Determine the (X, Y) coordinate at the center of the cell enclosing the given text.  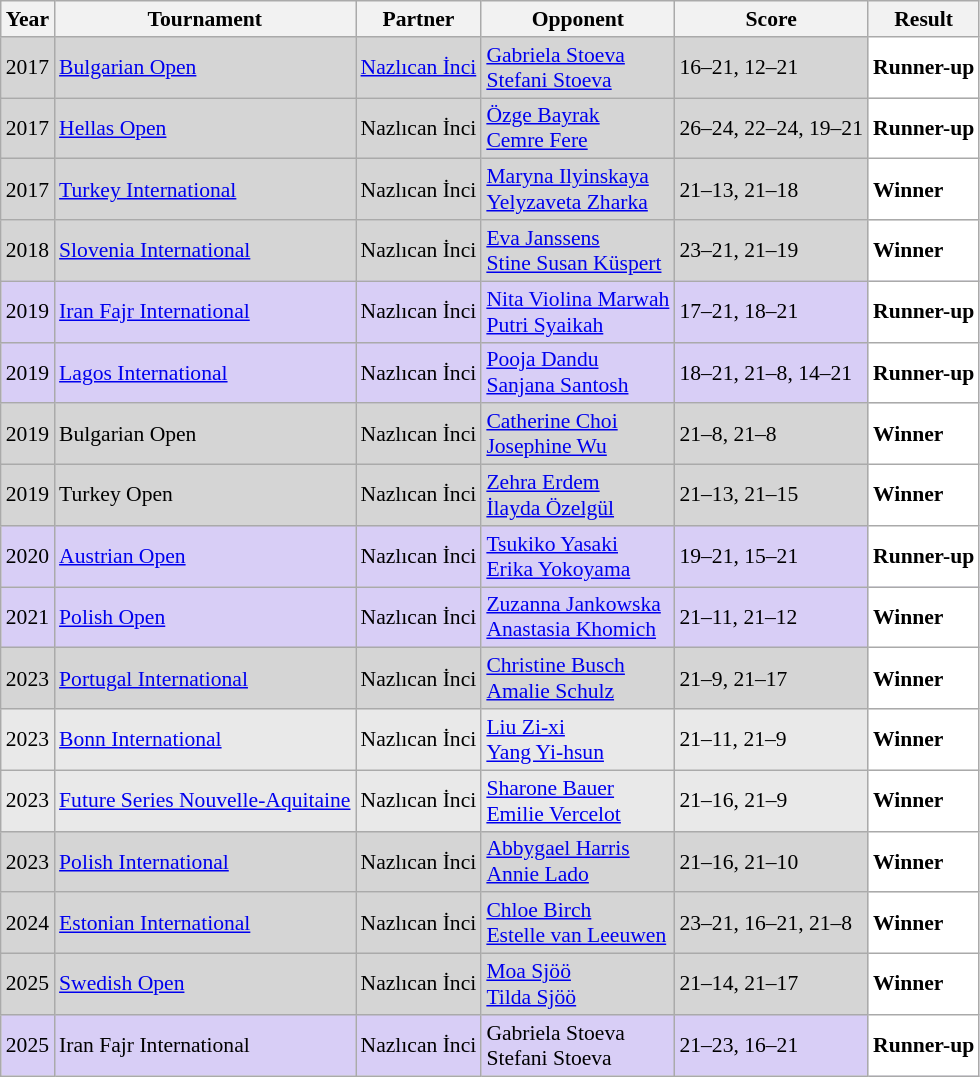
Lagos International (204, 372)
Maryna Ilyinskaya Yelyzaveta Zharka (578, 190)
Özge Bayrak Cemre Fere (578, 128)
Partner (419, 19)
21–23, 16–21 (771, 1046)
Portugal International (204, 678)
Opponent (578, 19)
Hellas Open (204, 128)
Sharone Bauer Emilie Vercelot (578, 800)
Slovenia International (204, 250)
Result (924, 19)
Catherine Choi Josephine Wu (578, 434)
Tsukiko Yasaki Erika Yokoyama (578, 556)
Moa Sjöö Tilda Sjöö (578, 984)
18–21, 21–8, 14–21 (771, 372)
21–11, 21–9 (771, 740)
21–11, 21–12 (771, 618)
Turkey International (204, 190)
Chloe Birch Estelle van Leeuwen (578, 924)
21–9, 21–17 (771, 678)
Zuzanna Jankowska Anastasia Khomich (578, 618)
21–13, 21–18 (771, 190)
17–21, 18–21 (771, 312)
19–21, 15–21 (771, 556)
Year (28, 19)
Future Series Nouvelle-Aquitaine (204, 800)
Swedish Open (204, 984)
Estonian International (204, 924)
Abbygael Harris Annie Lado (578, 862)
21–14, 21–17 (771, 984)
23–21, 21–19 (771, 250)
Austrian Open (204, 556)
21–13, 21–15 (771, 496)
Christine Busch Amalie Schulz (578, 678)
21–16, 21–9 (771, 800)
26–24, 22–24, 19–21 (771, 128)
2024 (28, 924)
Nita Violina Marwah Putri Syaikah (578, 312)
21–16, 21–10 (771, 862)
Eva Janssens Stine Susan Küspert (578, 250)
Polish International (204, 862)
Liu Zi-xi Yang Yi-hsun (578, 740)
Score (771, 19)
2020 (28, 556)
Polish Open (204, 618)
Turkey Open (204, 496)
16–21, 12–21 (771, 68)
Pooja Dandu Sanjana Santosh (578, 372)
21–8, 21–8 (771, 434)
23–21, 16–21, 21–8 (771, 924)
Zehra Erdem İlayda Özelgül (578, 496)
2018 (28, 250)
Tournament (204, 19)
2021 (28, 618)
Bonn International (204, 740)
